Return the (X, Y) coordinate for the center point of the cell that contains the specified text.  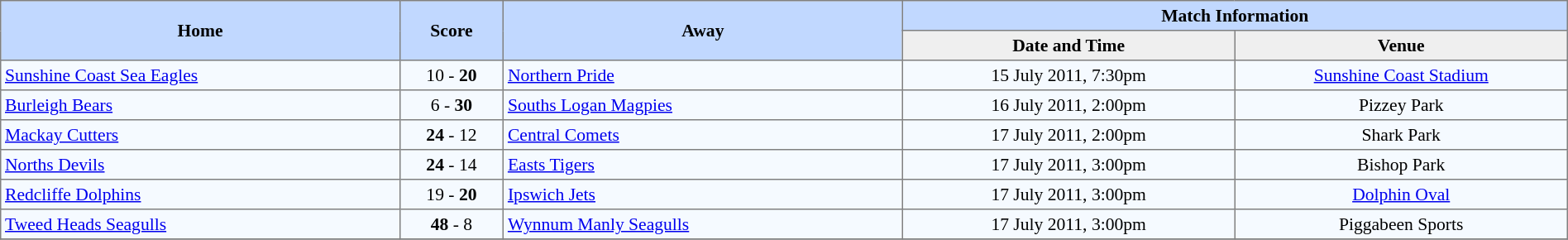
24 - 14 (452, 165)
Shark Park (1401, 135)
Venue (1401, 46)
Away (703, 31)
Bishop Park (1401, 165)
24 - 12 (452, 135)
Mackay Cutters (200, 135)
Burleigh Bears (200, 105)
Pizzey Park (1401, 105)
Central Comets (703, 135)
Wynnum Manly Seagulls (703, 224)
48 - 8 (452, 224)
Score (452, 31)
10 - 20 (452, 75)
16 July 2011, 2:00pm (1068, 105)
Date and Time (1068, 46)
Sunshine Coast Sea Eagles (200, 75)
Home (200, 31)
Match Information (1235, 16)
Northern Pride (703, 75)
17 July 2011, 2:00pm (1068, 135)
Easts Tigers (703, 165)
Ipswich Jets (703, 194)
Tweed Heads Seagulls (200, 224)
6 - 30 (452, 105)
Souths Logan Magpies (703, 105)
Redcliffe Dolphins (200, 194)
Piggabeen Sports (1401, 224)
19 - 20 (452, 194)
15 July 2011, 7:30pm (1068, 75)
Sunshine Coast Stadium (1401, 75)
Dolphin Oval (1401, 194)
Norths Devils (200, 165)
